Capture the cell that displays the provided text and extract its (x, y) central coordinate. 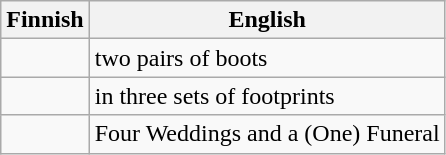
Four Weddings and a (One) Funeral (267, 134)
Finnish (45, 20)
two pairs of boots (267, 58)
in three sets of footprints (267, 96)
English (267, 20)
